Return the [x, y] coordinate for the center point of the cell that contains the specified text.  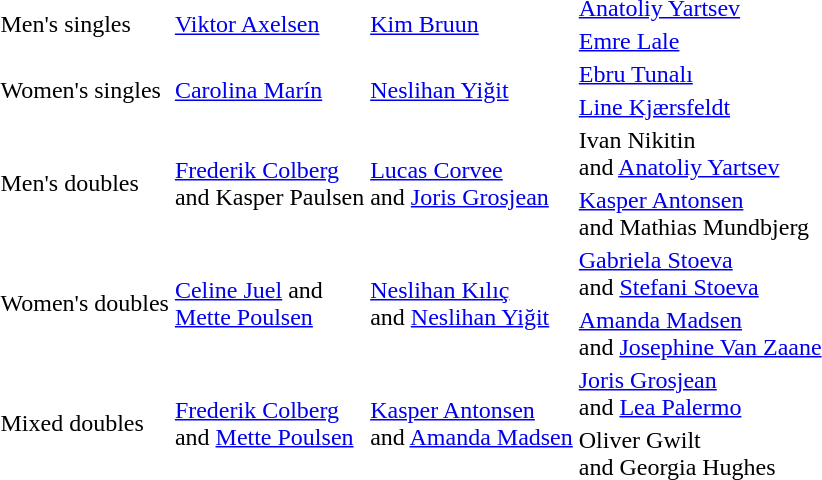
Neslihan Kılıçand Neslihan Yiğit [472, 304]
Carolina Marín [269, 90]
Lucas Corveeand Joris Grosjean [472, 184]
Neslihan Yiğit [472, 90]
Frederik Colbergand Kasper Paulsen [269, 184]
Celine Juel andMette Poulsen [269, 304]
